From the cell containing the given text, extract its center point as (X, Y) coordinate. 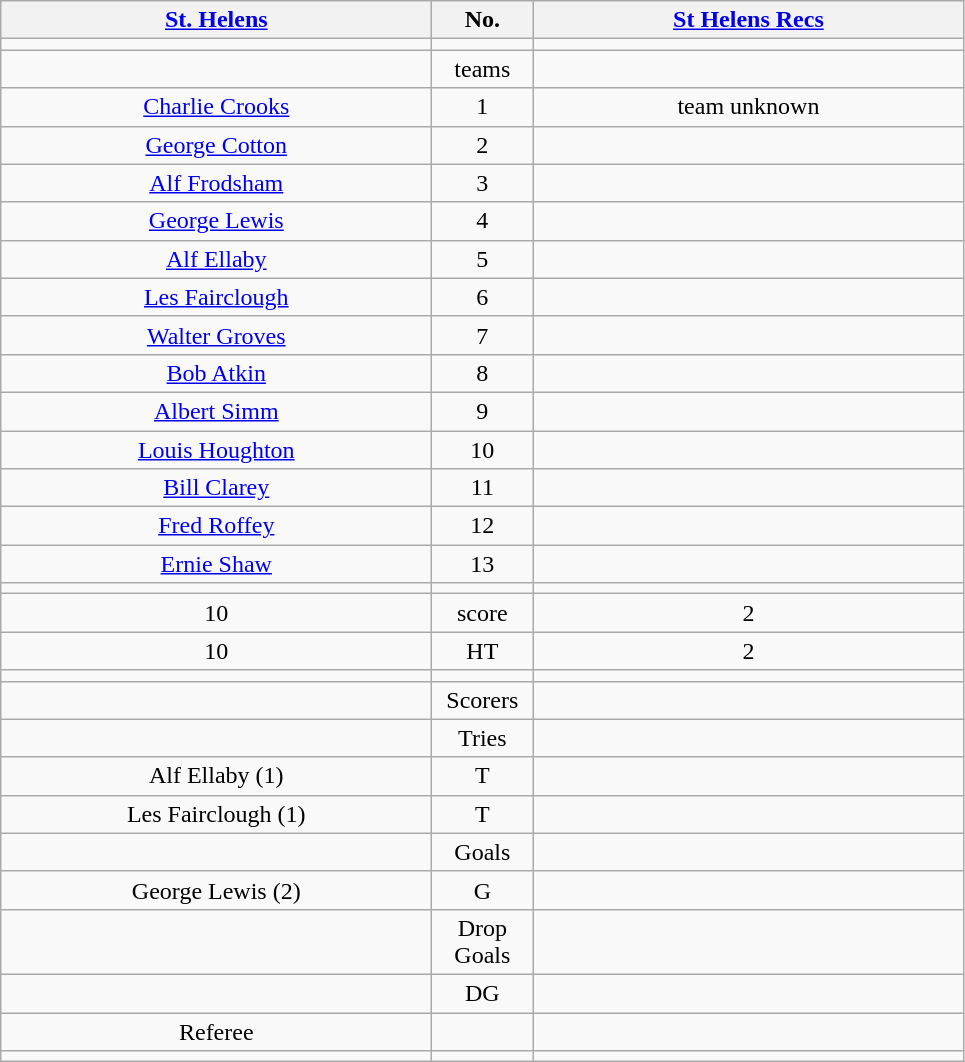
Fred Roffey (216, 526)
Charlie Crooks (216, 107)
Walter Groves (216, 335)
No. (482, 20)
Alf Ellaby (1) (216, 776)
team unknown (748, 107)
St Helens Recs (748, 20)
DG (482, 993)
George Lewis (2) (216, 890)
Alf Frodsham (216, 183)
Bob Atkin (216, 373)
G (482, 890)
3 (482, 183)
score (482, 613)
Louis Houghton (216, 449)
9 (482, 411)
Tries (482, 738)
teams (482, 69)
Ernie Shaw (216, 564)
11 (482, 488)
Les Fairclough (216, 297)
St. Helens (216, 20)
Les Fairclough (1) (216, 814)
13 (482, 564)
Albert Simm (216, 411)
6 (482, 297)
Scorers (482, 700)
Bill Clarey (216, 488)
12 (482, 526)
7 (482, 335)
4 (482, 221)
Goals (482, 852)
Alf Ellaby (216, 259)
8 (482, 373)
George Cotton (216, 145)
1 (482, 107)
George Lewis (216, 221)
Referee (216, 1031)
HT (482, 651)
Drop Goals (482, 942)
5 (482, 259)
